Search for the cell housing the specified text and yield its [X, Y] center coordinate. 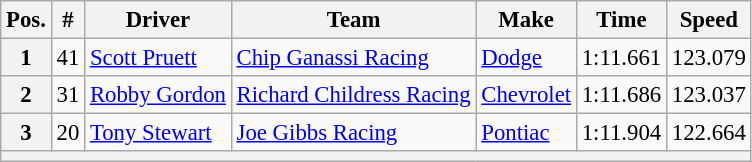
1 [26, 58]
2 [26, 95]
41 [68, 58]
Make [526, 20]
122.664 [708, 133]
20 [68, 133]
Dodge [526, 58]
Scott Pruett [158, 58]
Driver [158, 20]
123.037 [708, 95]
1:11.904 [621, 133]
Team [354, 20]
Chip Ganassi Racing [354, 58]
# [68, 20]
31 [68, 95]
1:11.686 [621, 95]
Robby Gordon [158, 95]
Tony Stewart [158, 133]
1:11.661 [621, 58]
123.079 [708, 58]
Time [621, 20]
Richard Childress Racing [354, 95]
Pontiac [526, 133]
Speed [708, 20]
Joe Gibbs Racing [354, 133]
Pos. [26, 20]
Chevrolet [526, 95]
3 [26, 133]
